Return the [x, y] coordinate for the center point of the cell that contains the specified text.  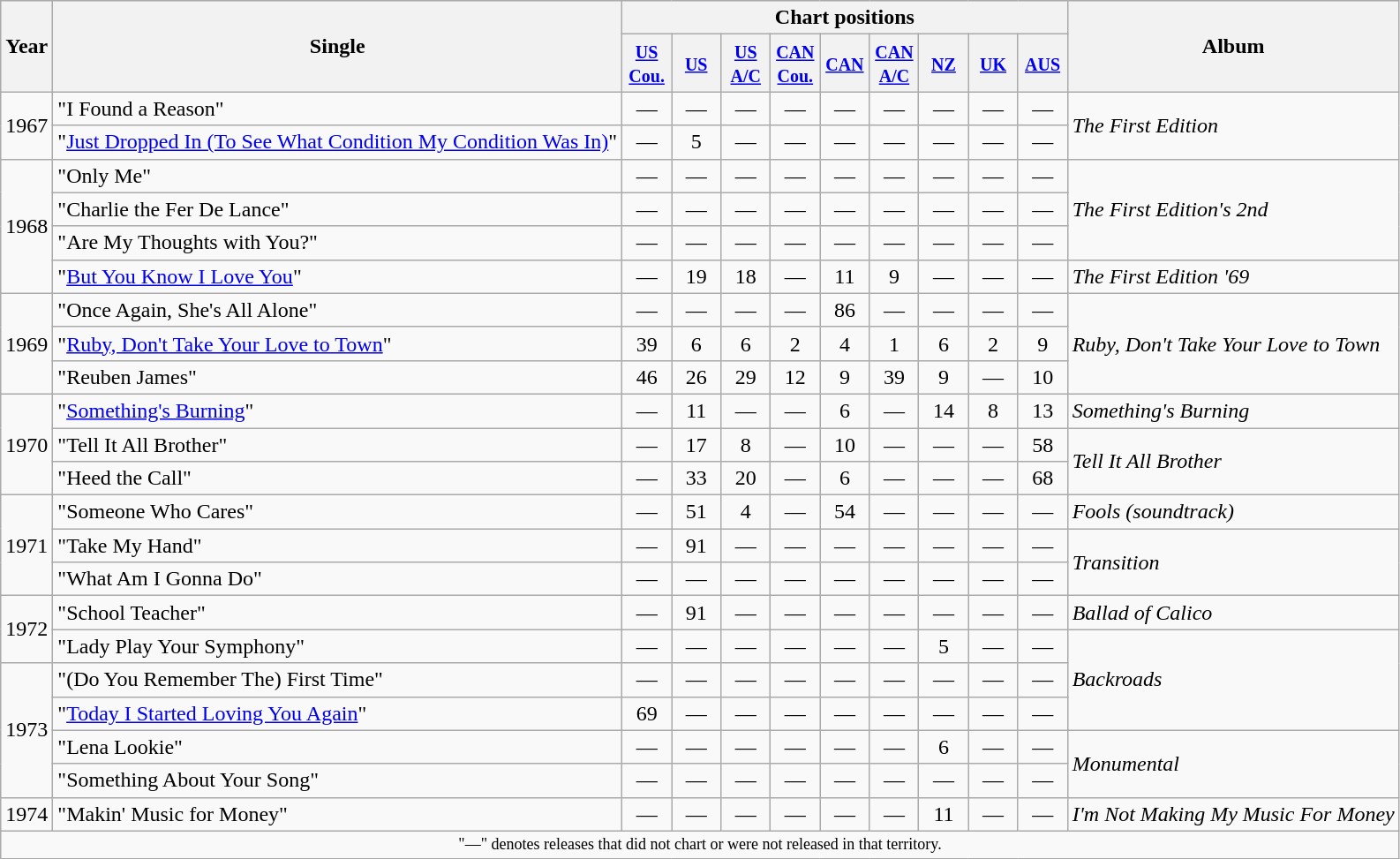
I'm Not Making My Music For Money [1233, 814]
Single [337, 46]
CAN Cou. [795, 64]
86 [845, 310]
"Heed the Call" [337, 478]
NZ [944, 64]
US A/C [746, 64]
"Are My Thoughts with You?" [337, 243]
Album [1233, 46]
CAN A/C [894, 64]
"Only Me" [337, 176]
51 [696, 512]
19 [696, 276]
26 [696, 377]
13 [1042, 411]
Backroads [1233, 680]
"What Am I Gonna Do" [337, 579]
20 [746, 478]
1972 [26, 629]
"Just Dropped In (To See What Condition My Condition Was In)" [337, 142]
18 [746, 276]
"Ruby, Don't Take Your Love to Town" [337, 343]
"Lady Play Your Symphony" [337, 646]
CAN [845, 64]
US Cou. [647, 64]
"Someone Who Cares" [337, 512]
Transition [1233, 562]
58 [1042, 444]
"Reuben James" [337, 377]
1971 [26, 546]
29 [746, 377]
US [696, 64]
68 [1042, 478]
Ruby, Don't Take Your Love to Town [1233, 343]
"Today I Started Loving You Again" [337, 713]
Ballad of Calico [1233, 613]
33 [696, 478]
Chart positions [846, 18]
"Makin' Music for Money" [337, 814]
Year [26, 46]
Tell It All Brother [1233, 461]
"Something About Your Song" [337, 780]
UK [993, 64]
17 [696, 444]
"I Found a Reason" [337, 109]
Monumental [1233, 764]
1967 [26, 125]
The First Edition [1233, 125]
"Tell It All Brother" [337, 444]
"But You Know I Love You" [337, 276]
46 [647, 377]
1974 [26, 814]
1 [894, 343]
"Charlie the Fer De Lance" [337, 209]
69 [647, 713]
1973 [26, 730]
"Once Again, She's All Alone" [337, 310]
"—" denotes releases that did not chart or were not released in that territory. [701, 844]
1968 [26, 226]
"School Teacher" [337, 613]
1970 [26, 444]
1969 [26, 343]
"(Do You Remember The) First Time" [337, 680]
"Something's Burning" [337, 411]
"Take My Hand" [337, 546]
AUS [1042, 64]
The First Edition '69 [1233, 276]
12 [795, 377]
The First Edition's 2nd [1233, 209]
Fools (soundtrack) [1233, 512]
"Lena Lookie" [337, 747]
54 [845, 512]
Something's Burning [1233, 411]
14 [944, 411]
